From the cell containing the given text, extract its center point as [X, Y] coordinate. 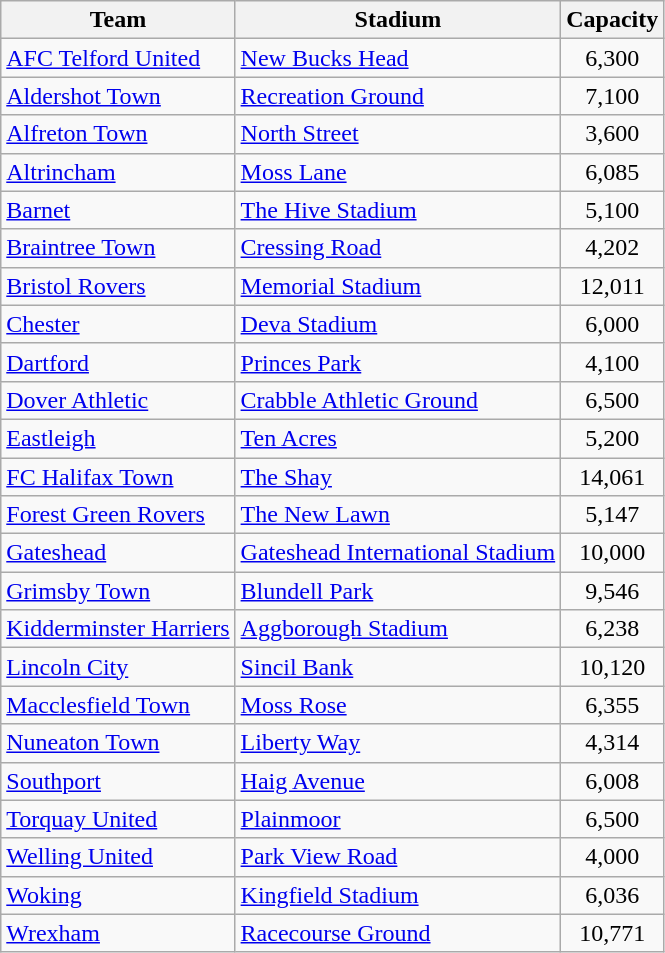
Blundell Park [398, 591]
6,238 [612, 629]
5,147 [612, 515]
Kidderminster Harriers [118, 629]
Bristol Rovers [118, 286]
Southport [118, 781]
Memorial Stadium [398, 286]
10,000 [612, 553]
Capacity [612, 20]
Crabble Athletic Ground [398, 400]
Sincil Bank [398, 667]
Gateshead International Stadium [398, 553]
The Shay [398, 477]
14,061 [612, 477]
Haig Avenue [398, 781]
Aggborough Stadium [398, 629]
9,546 [612, 591]
Woking [118, 895]
4,314 [612, 743]
Dartford [118, 362]
AFC Telford United [118, 58]
Deva Stadium [398, 324]
Aldershot Town [118, 96]
10,120 [612, 667]
Park View Road [398, 857]
Plainmoor [398, 819]
Alfreton Town [118, 134]
Welling United [118, 857]
Macclesfield Town [118, 705]
Chester [118, 324]
North Street [398, 134]
Liberty Way [398, 743]
Cressing Road [398, 248]
4,000 [612, 857]
6,000 [612, 324]
New Bucks Head [398, 58]
Forest Green Rovers [118, 515]
Dover Athletic [118, 400]
Princes Park [398, 362]
6,085 [612, 172]
4,202 [612, 248]
5,200 [612, 438]
The Hive Stadium [398, 210]
Wrexham [118, 933]
Grimsby Town [118, 591]
Gateshead [118, 553]
12,011 [612, 286]
4,100 [612, 362]
7,100 [612, 96]
3,600 [612, 134]
Team [118, 20]
Altrincham [118, 172]
10,771 [612, 933]
Nuneaton Town [118, 743]
Moss Lane [398, 172]
Ten Acres [398, 438]
6,355 [612, 705]
6,036 [612, 895]
Lincoln City [118, 667]
Kingfield Stadium [398, 895]
The New Lawn [398, 515]
Torquay United [118, 819]
5,100 [612, 210]
Barnet [118, 210]
6,300 [612, 58]
Moss Rose [398, 705]
Braintree Town [118, 248]
6,008 [612, 781]
Eastleigh [118, 438]
Racecourse Ground [398, 933]
Recreation Ground [398, 96]
Stadium [398, 20]
FC Halifax Town [118, 477]
